For the text-containing cell, return its midpoint in [x, y] coordinate format. 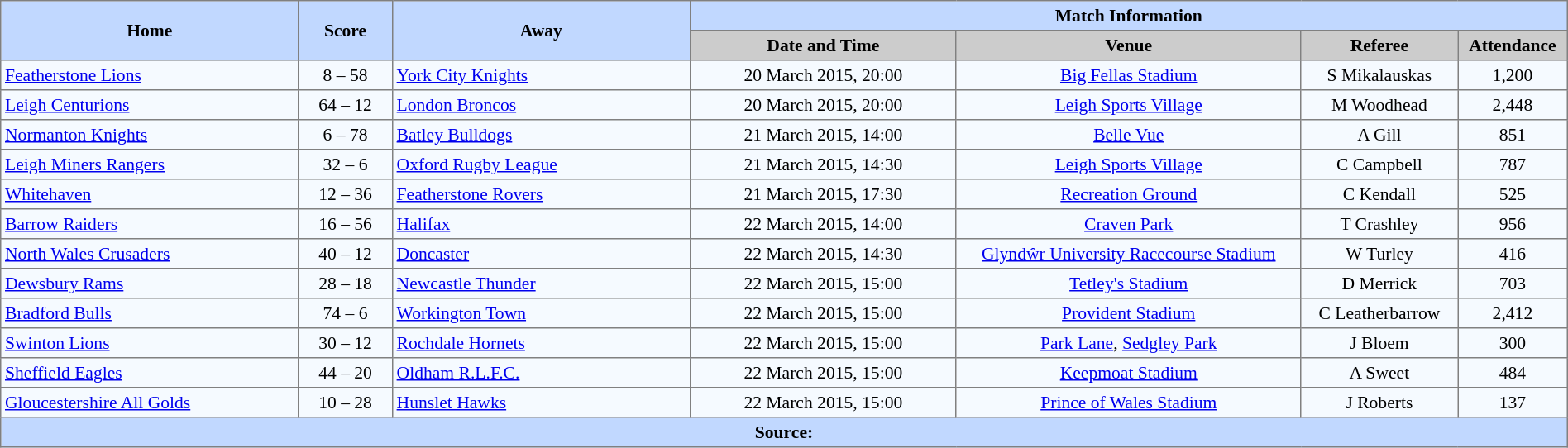
Swinton Lions [150, 343]
Provident Stadium [1128, 313]
Home [150, 31]
A Gill [1379, 135]
North Wales Crusaders [150, 254]
M Woodhead [1379, 105]
Doncaster [541, 254]
484 [1513, 373]
J Bloem [1379, 343]
Venue [1128, 45]
Workington Town [541, 313]
C Campbell [1379, 164]
Featherstone Lions [150, 75]
Gloucestershire All Golds [150, 403]
Bradford Bulls [150, 313]
525 [1513, 194]
Oxford Rugby League [541, 164]
Date and Time [823, 45]
6 – 78 [346, 135]
C Kendall [1379, 194]
Hunslet Hawks [541, 403]
Craven Park [1128, 224]
D Merrick [1379, 284]
22 March 2015, 14:30 [823, 254]
Glyndŵr University Racecourse Stadium [1128, 254]
Tetley's Stadium [1128, 284]
J Roberts [1379, 403]
2,412 [1513, 313]
T Crashley [1379, 224]
12 – 36 [346, 194]
44 – 20 [346, 373]
64 – 12 [346, 105]
Source: [784, 432]
Oldham R.L.F.C. [541, 373]
30 – 12 [346, 343]
Whitehaven [150, 194]
787 [1513, 164]
London Broncos [541, 105]
16 – 56 [346, 224]
Park Lane, Sedgley Park [1128, 343]
Keepmoat Stadium [1128, 373]
Barrow Raiders [150, 224]
1,200 [1513, 75]
28 – 18 [346, 284]
Rochdale Hornets [541, 343]
Leigh Miners Rangers [150, 164]
32 – 6 [346, 164]
Attendance [1513, 45]
Belle Vue [1128, 135]
Normanton Knights [150, 135]
S Mikalauskas [1379, 75]
851 [1513, 135]
21 March 2015, 17:30 [823, 194]
2,448 [1513, 105]
137 [1513, 403]
21 March 2015, 14:30 [823, 164]
10 – 28 [346, 403]
Sheffield Eagles [150, 373]
Match Information [1128, 16]
Leigh Centurions [150, 105]
416 [1513, 254]
Away [541, 31]
Batley Bulldogs [541, 135]
8 – 58 [346, 75]
Big Fellas Stadium [1128, 75]
22 March 2015, 14:00 [823, 224]
703 [1513, 284]
300 [1513, 343]
Dewsbury Rams [150, 284]
Referee [1379, 45]
Prince of Wales Stadium [1128, 403]
C Leatherbarrow [1379, 313]
21 March 2015, 14:00 [823, 135]
Featherstone Rovers [541, 194]
York City Knights [541, 75]
Halifax [541, 224]
40 – 12 [346, 254]
A Sweet [1379, 373]
Recreation Ground [1128, 194]
956 [1513, 224]
Newcastle Thunder [541, 284]
Score [346, 31]
W Turley [1379, 254]
74 – 6 [346, 313]
